Search for the cell housing the specified text and yield its (X, Y) center coordinate. 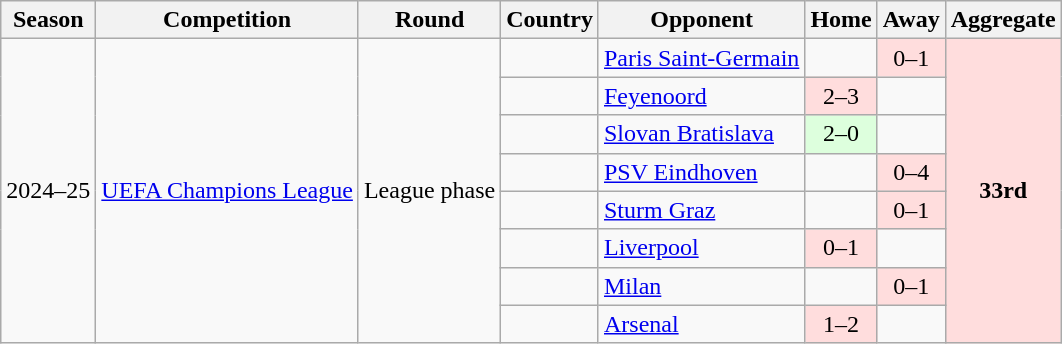
Slovan Bratislava (701, 134)
Milan (701, 286)
PSV Eindhoven (701, 172)
League phase (429, 191)
Paris Saint-Germain (701, 58)
33rd (1003, 191)
UEFA Champions League (228, 191)
Aggregate (1003, 20)
0–4 (911, 172)
Arsenal (701, 324)
Opponent (701, 20)
2024–25 (48, 191)
1–2 (841, 324)
Country (550, 20)
Away (911, 20)
Season (48, 20)
Sturm Graz (701, 210)
2–3 (841, 96)
Competition (228, 20)
Round (429, 20)
Home (841, 20)
Feyenoord (701, 96)
2–0 (841, 134)
Liverpool (701, 248)
